Locate the cell with the specified text and output its [X, Y] center coordinate. 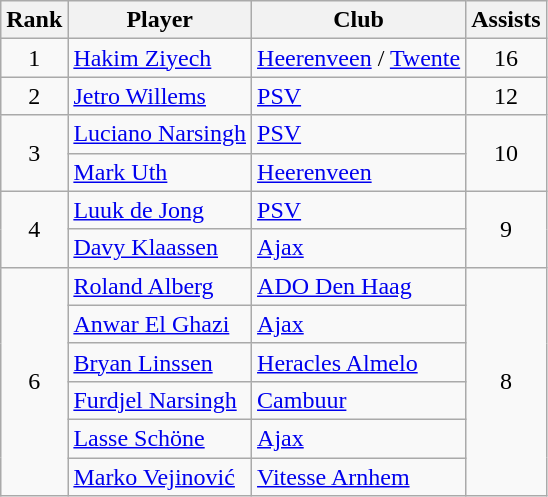
Roland Alberg [160, 286]
Luciano Narsingh [160, 134]
Player [160, 20]
Davy Klaassen [160, 248]
8 [506, 381]
Assists [506, 20]
Furdjel Narsingh [160, 400]
Lasse Schöne [160, 438]
Cambuur [359, 400]
Anwar El Ghazi [160, 324]
Jetro Willems [160, 96]
Luuk de Jong [160, 210]
Mark Uth [160, 172]
Bryan Linssen [160, 362]
6 [34, 381]
2 [34, 96]
10 [506, 153]
Heracles Almelo [359, 362]
Rank [34, 20]
Hakim Ziyech [160, 58]
12 [506, 96]
Marko Vejinović [160, 477]
16 [506, 58]
Heerenveen / Twente [359, 58]
Heerenveen [359, 172]
3 [34, 153]
Vitesse Arnhem [359, 477]
ADO Den Haag [359, 286]
4 [34, 229]
9 [506, 229]
Club [359, 20]
1 [34, 58]
